Search for the cell housing the specified text and yield its [X, Y] center coordinate. 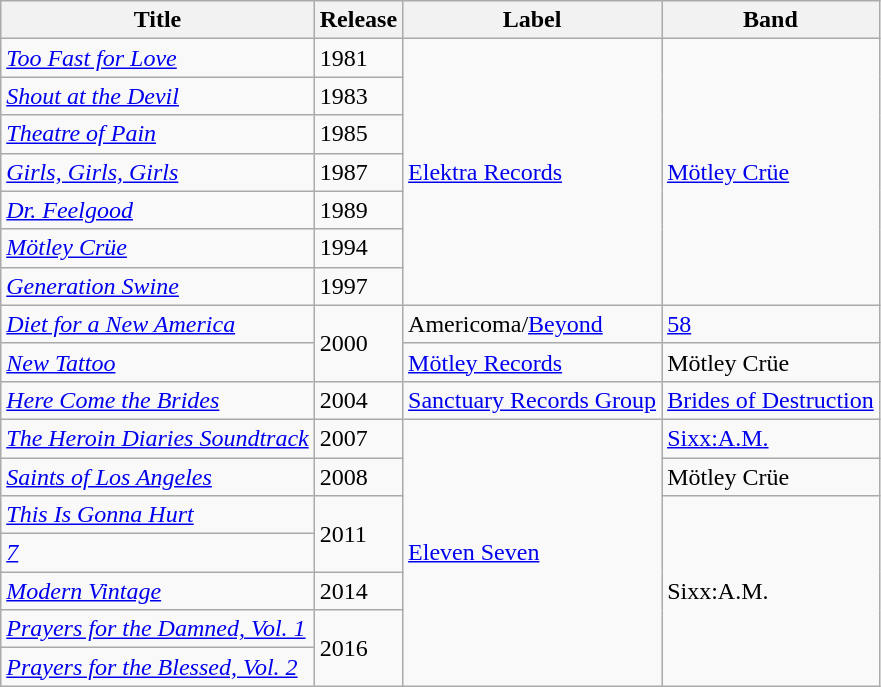
Too Fast for Love [158, 58]
1985 [358, 134]
2004 [358, 400]
Title [158, 20]
This Is Gonna Hurt [158, 515]
58 [771, 324]
Modern Vintage [158, 591]
Americoma/Beyond [532, 324]
1994 [358, 248]
Sanctuary Records Group [532, 400]
2011 [358, 534]
1987 [358, 172]
7 [158, 553]
Girls, Girls, Girls [158, 172]
Release [358, 20]
Here Come the Brides [158, 400]
Generation Swine [158, 286]
New Tattoo [158, 362]
Brides of Destruction [771, 400]
Shout at the Devil [158, 96]
1989 [358, 210]
2016 [358, 648]
Saints of Los Angeles [158, 477]
2007 [358, 438]
Eleven Seven [532, 552]
Elektra Records [532, 172]
Band [771, 20]
Diet for a New America [158, 324]
Prayers for the Blessed, Vol. 2 [158, 667]
2000 [358, 343]
1983 [358, 96]
2008 [358, 477]
Label [532, 20]
1997 [358, 286]
1981 [358, 58]
Dr. Feelgood [158, 210]
2014 [358, 591]
Mötley Records [532, 362]
Theatre of Pain [158, 134]
The Heroin Diaries Soundtrack [158, 438]
Prayers for the Damned, Vol. 1 [158, 629]
